Pinpoint the cell where the given text exists, returning its [x, y] midpoint coordinate. 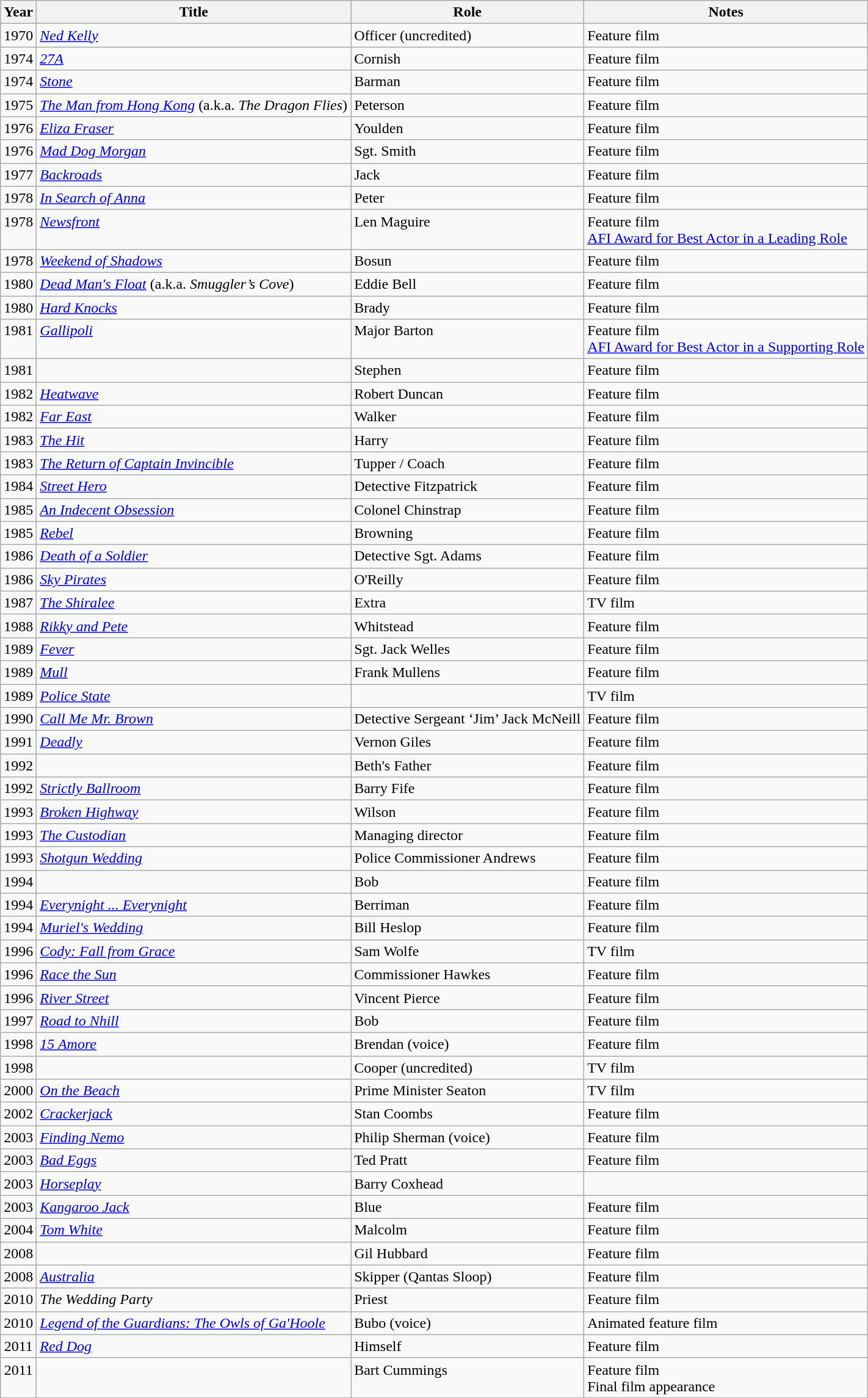
Role [468, 12]
Ned Kelly [194, 35]
2004 [18, 1230]
Title [194, 12]
Dead Man's Float (a.k.a. Smuggler’s Cove) [194, 284]
Ted Pratt [468, 1161]
Youlden [468, 128]
Strictly Ballroom [194, 789]
Colonel Chinstrap [468, 510]
The Man from Hong Kong (a.k.a. The Dragon Flies) [194, 105]
1987 [18, 603]
Muriel's Wedding [194, 928]
Animated feature film [726, 1323]
Death of a Soldier [194, 556]
Bart Cummings [468, 1377]
27A [194, 59]
Managing director [468, 835]
Rebel [194, 533]
1991 [18, 742]
Red Dog [194, 1346]
On the Beach [194, 1091]
Sgt. Smith [468, 151]
Year [18, 12]
Beth's Father [468, 766]
Bad Eggs [194, 1161]
Everynight ... Everynight [194, 905]
The Custodian [194, 835]
Race the Sun [194, 974]
1984 [18, 487]
Skipper (Qantas Sloop) [468, 1277]
Shotgun Wedding [194, 858]
Bosun [468, 261]
Extra [468, 603]
Notes [726, 12]
Commissioner Hawkes [468, 974]
Rikky and Pete [194, 626]
Sky Pirates [194, 579]
Barman [468, 82]
Police State [194, 695]
Cody: Fall from Grace [194, 951]
Mull [194, 672]
The Hit [194, 440]
The Shiralee [194, 603]
2000 [18, 1091]
Berriman [468, 905]
Himself [468, 1346]
Cooper (uncredited) [468, 1068]
Officer (uncredited) [468, 35]
Legend of the Guardians: The Owls of Ga'Hoole [194, 1323]
River Street [194, 998]
Gallipoli [194, 339]
Police Commissioner Andrews [468, 858]
1977 [18, 175]
15 Amore [194, 1044]
Vincent Pierce [468, 998]
The Return of Captain Invincible [194, 463]
In Search of Anna [194, 198]
Tom White [194, 1230]
The Wedding Party [194, 1300]
Eddie Bell [468, 284]
Road to Nhill [194, 1021]
Detective Fitzpatrick [468, 487]
Major Barton [468, 339]
Street Hero [194, 487]
1975 [18, 105]
Prime Minister Seaton [468, 1091]
O'Reilly [468, 579]
Priest [468, 1300]
Walker [468, 417]
Brendan (voice) [468, 1044]
Peterson [468, 105]
Blue [468, 1207]
Backroads [194, 175]
Harry [468, 440]
1997 [18, 1021]
Finding Nemo [194, 1137]
Barry Fife [468, 789]
Feature filmAFI Award for Best Actor in a Supporting Role [726, 339]
Stephen [468, 371]
Call Me Mr. Brown [194, 719]
Whitstead [468, 626]
Feature filmFinal film appearance [726, 1377]
Weekend of Shadows [194, 261]
Detective Sgt. Adams [468, 556]
1988 [18, 626]
Cornish [468, 59]
2002 [18, 1114]
Tupper / Coach [468, 463]
1990 [18, 719]
Robert Duncan [468, 394]
1970 [18, 35]
Barry Coxhead [468, 1184]
Far East [194, 417]
Newsfront [194, 230]
Len Maguire [468, 230]
Stone [194, 82]
Crackerjack [194, 1114]
Bubo (voice) [468, 1323]
Deadly [194, 742]
Malcolm [468, 1230]
Browning [468, 533]
Mad Dog Morgan [194, 151]
Feature filmAFI Award for Best Actor in a Leading Role [726, 230]
Vernon Giles [468, 742]
Peter [468, 198]
Brady [468, 307]
Eliza Fraser [194, 128]
Jack [468, 175]
Sgt. Jack Welles [468, 649]
Fever [194, 649]
Bill Heslop [468, 928]
Detective Sergeant ‘Jim’ Jack McNeill [468, 719]
Wilson [468, 812]
Heatwave [194, 394]
Hard Knocks [194, 307]
Australia [194, 1277]
Frank Mullens [468, 672]
Philip Sherman (voice) [468, 1137]
Horseplay [194, 1184]
Stan Coombs [468, 1114]
Kangaroo Jack [194, 1207]
Gil Hubbard [468, 1253]
Sam Wolfe [468, 951]
Broken Highway [194, 812]
An Indecent Obsession [194, 510]
